Search for the cell housing the specified text and yield its (x, y) center coordinate. 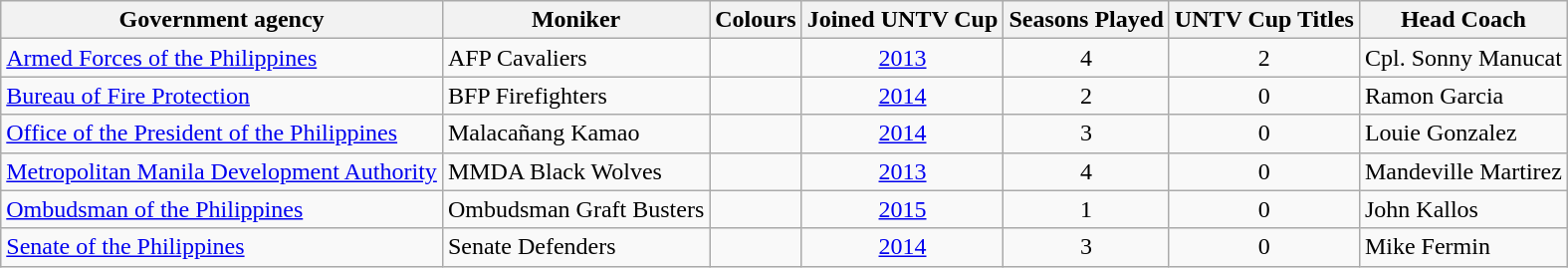
Ramon Garcia (1463, 96)
Cpl. Sonny Manucat (1463, 58)
2015 (902, 209)
Seasons Played (1086, 20)
Senate Defenders (575, 247)
Bureau of Fire Protection (222, 96)
Mandeville Martirez (1463, 171)
Malacañang Kamao (575, 134)
John Kallos (1463, 209)
Metropolitan Manila Development Authority (222, 171)
Mike Fermin (1463, 247)
Head Coach (1463, 20)
Office of the President of the Philippines (222, 134)
MMDA Black Wolves (575, 171)
UNTV Cup Titles (1264, 20)
AFP Cavaliers (575, 58)
Ombudsman of the Philippines (222, 209)
Armed Forces of the Philippines (222, 58)
Government agency (222, 20)
BFP Firefighters (575, 96)
Moniker (575, 20)
Joined UNTV Cup (902, 20)
Ombudsman Graft Busters (575, 209)
Louie Gonzalez (1463, 134)
1 (1086, 209)
Colours (756, 20)
Senate of the Philippines (222, 247)
